Scan for the cell matching the given text and deliver its [x, y] coordinate at center. 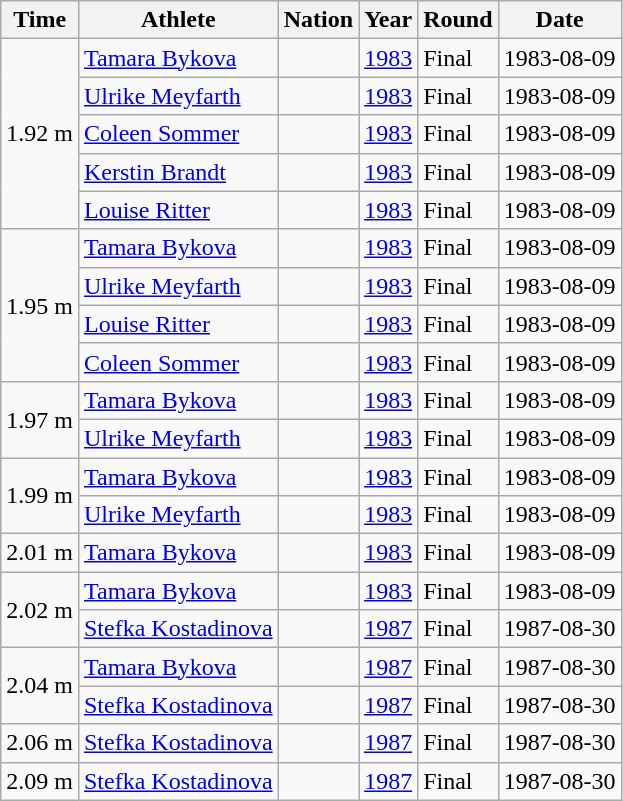
Time [40, 20]
2.09 m [40, 781]
Year [388, 20]
1.95 m [40, 305]
2.06 m [40, 743]
Kerstin Brandt [178, 172]
1.92 m [40, 134]
Athlete [178, 20]
Nation [318, 20]
2.04 m [40, 686]
Date [560, 20]
Round [458, 20]
2.02 m [40, 610]
2.01 m [40, 553]
1.99 m [40, 496]
1.97 m [40, 419]
